Scan for the cell matching the given text and deliver its (x, y) coordinate at center. 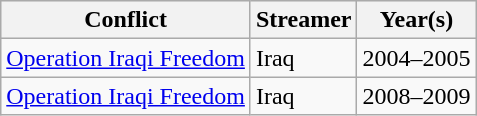
2004–2005 (416, 58)
Year(s) (416, 20)
Streamer (304, 20)
Conflict (126, 20)
2008–2009 (416, 96)
